Detect which cell encompasses the target text, then output its (x, y) center coordinate. 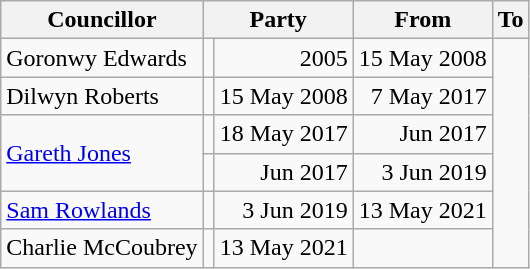
To (510, 20)
Gareth Jones (102, 153)
Councillor (102, 20)
Goronwy Edwards (102, 58)
Dilwyn Roberts (102, 96)
18 May 2017 (284, 134)
Party (278, 20)
7 May 2017 (422, 96)
Sam Rowlands (102, 210)
2005 (284, 58)
From (422, 20)
Charlie McCoubrey (102, 248)
